Search for the cell housing the specified text and yield its (x, y) center coordinate. 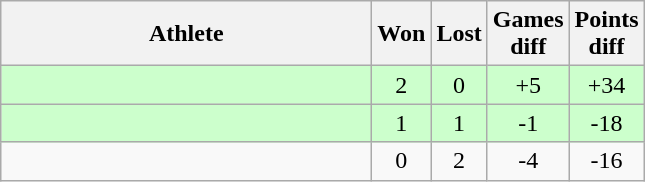
Lost (459, 34)
+5 (528, 85)
-1 (528, 123)
Athlete (186, 34)
-4 (528, 161)
Won (402, 34)
Gamesdiff (528, 34)
Pointsdiff (606, 34)
+34 (606, 85)
-18 (606, 123)
-16 (606, 161)
